Search for the cell housing the specified text and yield its [X, Y] center coordinate. 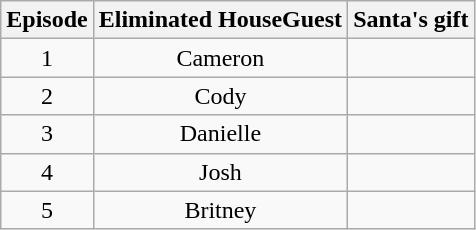
Josh [220, 172]
Santa's gift [411, 20]
1 [47, 58]
Britney [220, 210]
Cody [220, 96]
Danielle [220, 134]
Eliminated HouseGuest [220, 20]
4 [47, 172]
2 [47, 96]
5 [47, 210]
Episode [47, 20]
3 [47, 134]
Cameron [220, 58]
